Return the (x, y) coordinate for the center point of the cell that contains the specified text.  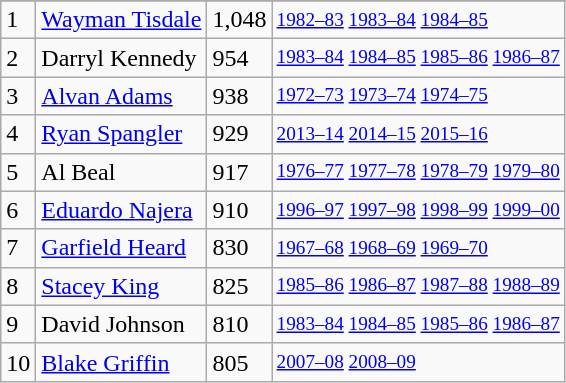
805 (240, 362)
David Johnson (122, 324)
2007–08 2008–09 (418, 362)
1967–68 1968–69 1969–70 (418, 248)
7 (18, 248)
8 (18, 286)
1976–77 1977–78 1978–79 1979–80 (418, 172)
1,048 (240, 20)
Stacey King (122, 286)
Ryan Spangler (122, 134)
3 (18, 96)
1982–83 1983–84 1984–85 (418, 20)
810 (240, 324)
929 (240, 134)
5 (18, 172)
2 (18, 58)
1 (18, 20)
Al Beal (122, 172)
910 (240, 210)
Garfield Heard (122, 248)
917 (240, 172)
Alvan Adams (122, 96)
9 (18, 324)
10 (18, 362)
2013–14 2014–15 2015–16 (418, 134)
Blake Griffin (122, 362)
825 (240, 286)
Darryl Kennedy (122, 58)
1972–73 1973–74 1974–75 (418, 96)
4 (18, 134)
Wayman Tisdale (122, 20)
Eduardo Najera (122, 210)
1996–97 1997–98 1998–99 1999–00 (418, 210)
1985–86 1986–87 1987–88 1988–89 (418, 286)
830 (240, 248)
938 (240, 96)
6 (18, 210)
954 (240, 58)
